Pinpoint the cell where the given text exists, returning its [x, y] midpoint coordinate. 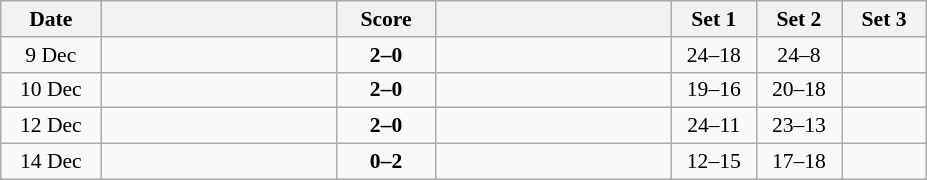
19–16 [714, 90]
12 Dec [51, 126]
Score [386, 19]
Date [51, 19]
24–8 [798, 55]
23–13 [798, 126]
14 Dec [51, 162]
24–11 [714, 126]
0–2 [386, 162]
Set 2 [798, 19]
Set 1 [714, 19]
24–18 [714, 55]
17–18 [798, 162]
12–15 [714, 162]
10 Dec [51, 90]
9 Dec [51, 55]
20–18 [798, 90]
Set 3 [884, 19]
